Extract the (X, Y) coordinate from the center of the cell holding the provided text.  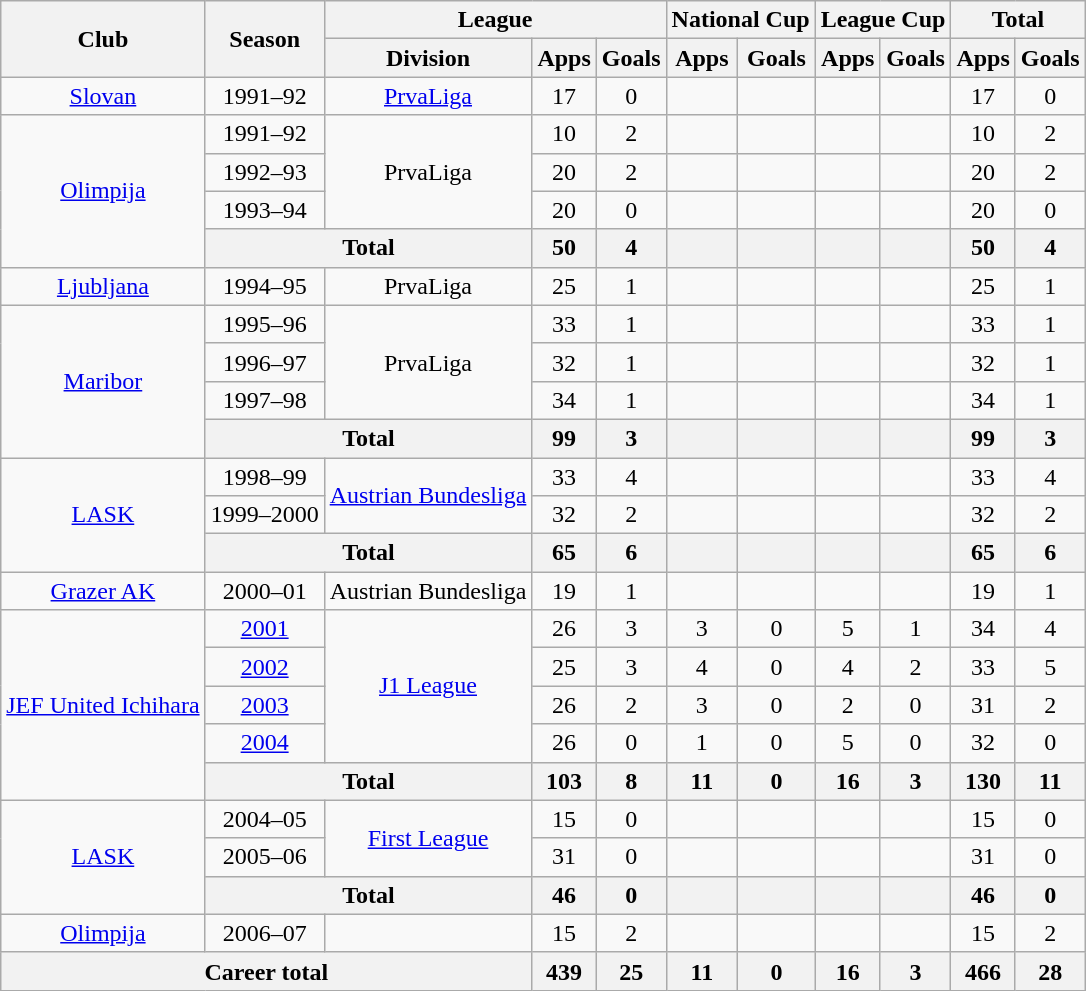
130 (983, 781)
National Cup (740, 20)
466 (983, 971)
League (495, 20)
1996–97 (264, 362)
1997–98 (264, 400)
2004–05 (264, 819)
JEF United Ichihara (103, 705)
First League (428, 838)
1998–99 (264, 477)
1994–95 (264, 286)
League Cup (883, 20)
1993–94 (264, 210)
28 (1050, 971)
2000–01 (264, 591)
1999–2000 (264, 515)
103 (564, 781)
Career total (266, 971)
Maribor (103, 381)
2002 (264, 667)
Club (103, 39)
439 (564, 971)
2001 (264, 629)
Ljubljana (103, 286)
Grazer AK (103, 591)
Slovan (103, 96)
2004 (264, 743)
Division (428, 58)
2005–06 (264, 857)
2003 (264, 705)
1992–93 (264, 172)
Season (264, 39)
8 (631, 781)
2006–07 (264, 933)
J1 League (428, 686)
1995–96 (264, 324)
